Determine the [x, y] coordinate at the center of the cell enclosing the given text.  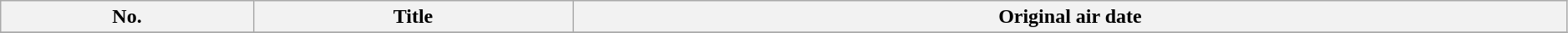
No. [127, 17]
Title [413, 17]
Original air date [1071, 17]
